Locate the cell with the specified text and output its (X, Y) center coordinate. 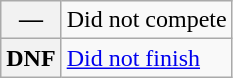
DNF (31, 58)
Did not finish (146, 58)
— (31, 20)
Did not compete (146, 20)
